Provide the (X, Y) coordinate of the cell's center where the given text is located.  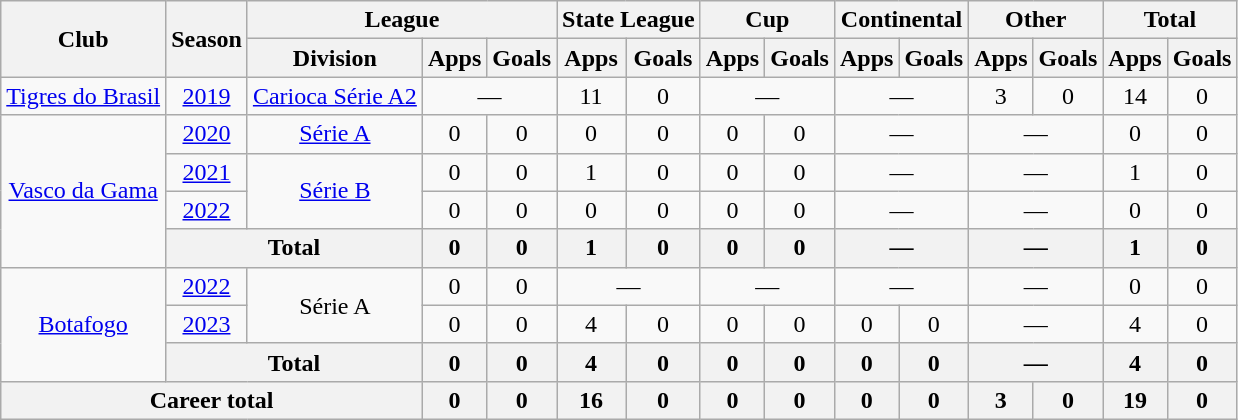
16 (592, 400)
Continental (901, 20)
Other (1036, 20)
2020 (207, 134)
Série B (334, 191)
2021 (207, 172)
2023 (207, 324)
Division (334, 58)
League (402, 20)
11 (592, 96)
Carioca Série A2 (334, 96)
Botafogo (84, 324)
2019 (207, 96)
Tigres do Brasil (84, 96)
14 (1135, 96)
State League (629, 20)
19 (1135, 400)
Club (84, 39)
Cup (767, 20)
Season (207, 39)
Vasco da Gama (84, 191)
Career total (212, 400)
